Detect which cell encompasses the target text, then output its [x, y] center coordinate. 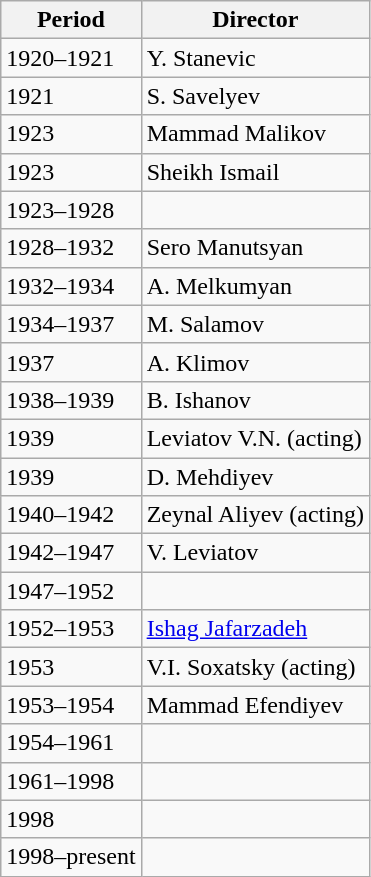
B. Ishanov [255, 400]
Sero Manutsyan [255, 248]
Y. Stanevic [255, 58]
1940–1942 [71, 515]
M. Salamov [255, 324]
1954–1961 [71, 743]
1953–1954 [71, 705]
D. Mehdiyev [255, 477]
1942–1947 [71, 553]
1921 [71, 96]
1953 [71, 667]
A. Klimov [255, 362]
Mammad Efendiyev [255, 705]
A. Melkumyan [255, 286]
Leviatov V.N. (acting) [255, 438]
1937 [71, 362]
1920–1921 [71, 58]
1923–1928 [71, 210]
Period [71, 20]
1998 [71, 819]
Mammad Malikov [255, 134]
Sheikh Ismail [255, 172]
1928–1932 [71, 248]
1961–1998 [71, 781]
V. Leviatov [255, 553]
1947–1952 [71, 591]
S. Savelyev [255, 96]
1932–1934 [71, 286]
1934–1937 [71, 324]
Ishag Jafarzadeh [255, 629]
V.I. Soxatsky (acting) [255, 667]
1938–1939 [71, 400]
Director [255, 20]
Zeynal Aliyev (acting) [255, 515]
1998–present [71, 857]
1952–1953 [71, 629]
